Return [X, Y] of the center of cell containing provided text 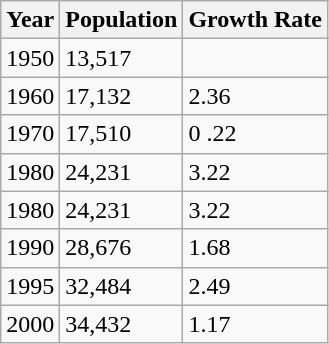
1990 [30, 248]
1950 [30, 58]
Population [122, 20]
1.17 [256, 324]
0 .22 [256, 134]
34,432 [122, 324]
1.68 [256, 248]
2000 [30, 324]
2.49 [256, 286]
Year [30, 20]
1960 [30, 96]
2.36 [256, 96]
1995 [30, 286]
1970 [30, 134]
32,484 [122, 286]
13,517 [122, 58]
17,510 [122, 134]
17,132 [122, 96]
28,676 [122, 248]
Growth Rate [256, 20]
